Output the (X, Y) coordinate of the center of the cell containing the given text.  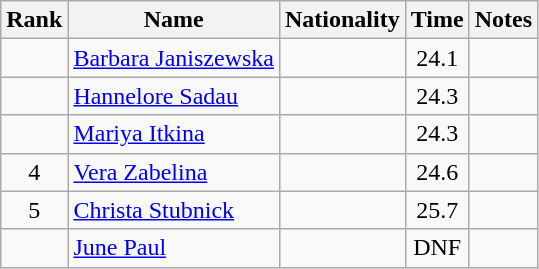
Notes (503, 20)
Barbara Janiszewska (174, 58)
25.7 (437, 210)
Time (437, 20)
Hannelore Sadau (174, 96)
Mariya Itkina (174, 134)
DNF (437, 248)
Name (174, 20)
24.6 (437, 172)
Nationality (342, 20)
24.1 (437, 58)
4 (34, 172)
Christa Stubnick (174, 210)
5 (34, 210)
Vera Zabelina (174, 172)
Rank (34, 20)
June Paul (174, 248)
